Determine the (x, y) coordinate at the center of the cell enclosing the given text.  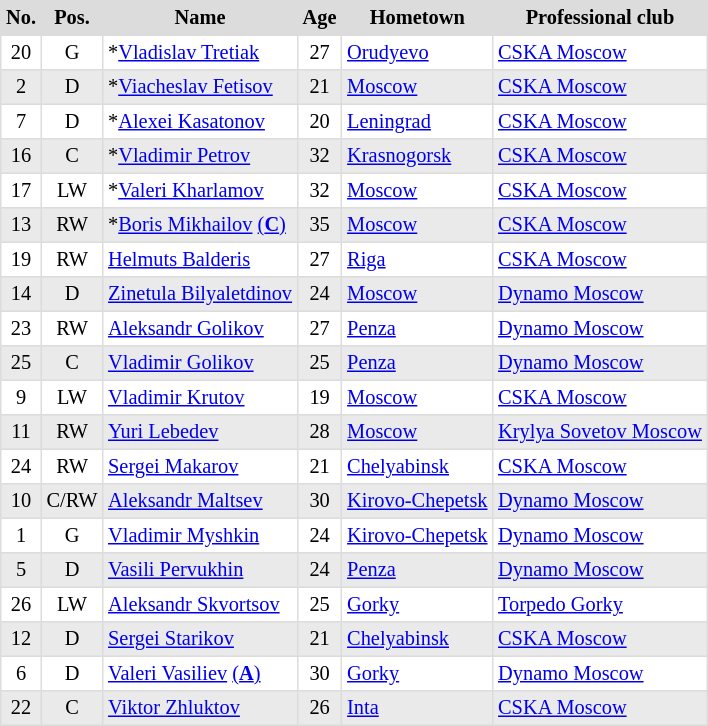
*Valeri Kharlamov (200, 190)
Aleksandr Maltsev (200, 500)
12 (22, 638)
*Boris Mikhailov (C) (200, 224)
*Vladislav Tretiak (200, 52)
Sergei Starikov (200, 638)
Inta (418, 708)
Valeri Vasiliev (A) (200, 674)
Name (200, 18)
23 (22, 328)
*Alexei Kasatonov (200, 122)
Zinetula Bilyaletdinov (200, 294)
Krasnogorsk (418, 156)
Sergei Makarov (200, 466)
1 (22, 536)
No. (22, 18)
2 (22, 86)
Vladimir Golikov (200, 362)
10 (22, 500)
*Vladimir Petrov (200, 156)
Vladimir Krutov (200, 398)
13 (22, 224)
17 (22, 190)
Age (320, 18)
Vladimir Myshkin (200, 536)
Aleksandr Golikov (200, 328)
Helmuts Balderis (200, 260)
Torpedo Gorky (600, 604)
*Viacheslav Fetisov (200, 86)
35 (320, 224)
6 (22, 674)
9 (22, 398)
C/RW (72, 500)
Vasili Pervukhin (200, 570)
Pos. (72, 18)
16 (22, 156)
Krylya Sovetov Moscow (600, 432)
22 (22, 708)
14 (22, 294)
7 (22, 122)
Hometown (418, 18)
Aleksandr Skvortsov (200, 604)
Riga (418, 260)
5 (22, 570)
Viktor Zhluktov (200, 708)
Orudyevo (418, 52)
Professional club (600, 18)
Yuri Lebedev (200, 432)
11 (22, 432)
Leningrad (418, 122)
28 (320, 432)
